Capture the cell that displays the provided text and extract its [x, y] central coordinate. 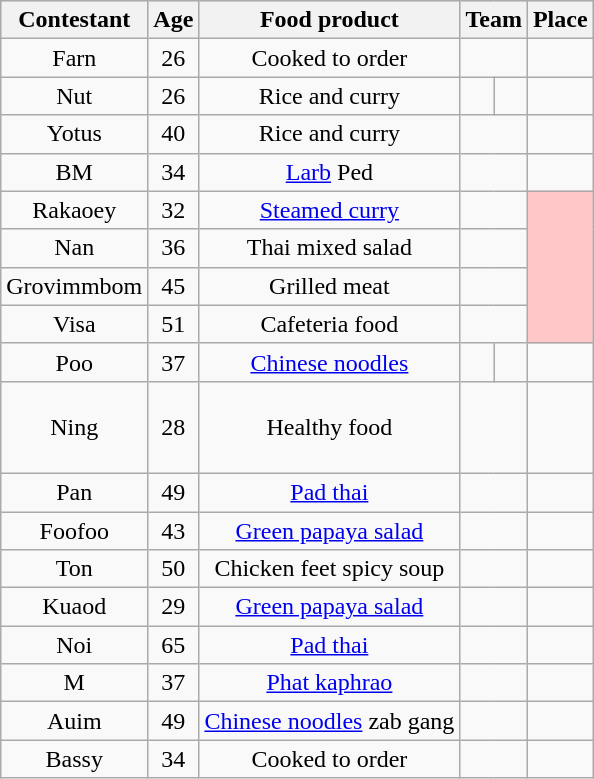
28 [174, 427]
50 [174, 569]
Chinese noodles [330, 362]
Poo [74, 362]
Team [494, 20]
45 [174, 286]
Thai mixed salad [330, 248]
Place [560, 20]
Age [174, 20]
51 [174, 324]
Food product [330, 20]
43 [174, 531]
Larb Ped [330, 172]
32 [174, 210]
Visa [74, 324]
Rakaoey [74, 210]
Cafeteria food [330, 324]
Ning [74, 427]
Healthy food [330, 427]
40 [174, 134]
Contestant [74, 20]
M [74, 683]
Farn [74, 58]
Phat kaphrao [330, 683]
Chinese noodles zab gang [330, 721]
29 [174, 607]
Steamed curry [330, 210]
Pan [74, 492]
Nan [74, 248]
Grovimmbom [74, 286]
Kuaod [74, 607]
Ton [74, 569]
Grilled meat [330, 286]
BM [74, 172]
Nut [74, 96]
Auim [74, 721]
36 [174, 248]
Chicken feet spicy soup [330, 569]
Noi [74, 645]
Bassy [74, 759]
65 [174, 645]
Foofoo [74, 531]
Yotus [74, 134]
